Find where the given text appears and provide that cell's center as (x, y) coordinate. 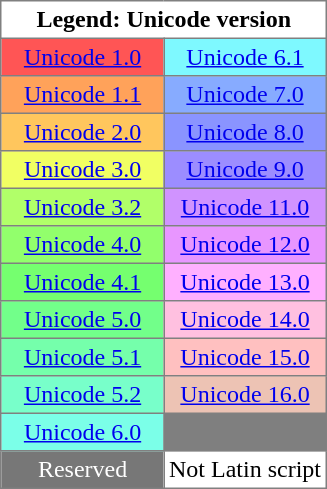
Unicode 5.2 (82, 395)
Unicode 6.0 (82, 432)
Unicode 8.0 (245, 132)
Unicode 5.0 (82, 320)
Unicode 14.0 (245, 320)
Unicode 4.1 (82, 282)
Unicode 5.1 (82, 357)
Unicode 16.0 (245, 395)
Unicode 2.0 (82, 132)
Unicode 15.0 (245, 357)
Unicode 3.2 (82, 207)
Not Latin script (245, 470)
Unicode 12.0 (245, 245)
Unicode 1.1 (82, 95)
Unicode 11.0 (245, 207)
Unicode 6.1 (245, 57)
Reserved (82, 470)
Legend: Unicode version (164, 20)
Unicode 4.0 (82, 245)
Unicode 9.0 (245, 170)
Unicode 7.0 (245, 95)
Unicode 1.0 (82, 57)
Unicode 13.0 (245, 282)
Unicode 3.0 (82, 170)
